Pinpoint the cell where the given text exists, returning its (X, Y) midpoint coordinate. 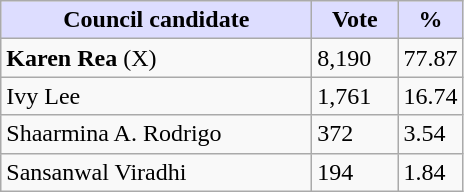
194 (355, 172)
1.84 (430, 172)
372 (355, 134)
16.74 (430, 96)
1,761 (355, 96)
3.54 (430, 134)
% (430, 20)
Karen Rea (X) (156, 58)
8,190 (355, 58)
Council candidate (156, 20)
Vote (355, 20)
Sansanwal Viradhi (156, 172)
Ivy Lee (156, 96)
77.87 (430, 58)
Shaarmina A. Rodrigo (156, 134)
